Pinpoint the cell where the given text exists, returning its (x, y) midpoint coordinate. 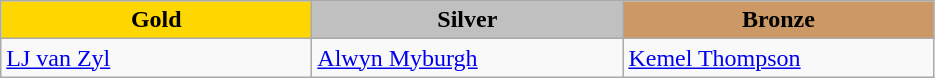
Kemel Thompson (778, 58)
Gold (156, 20)
Alwyn Myburgh (468, 58)
Bronze (778, 20)
LJ van Zyl (156, 58)
Silver (468, 20)
